Output the (X, Y) coordinate of the center of the cell containing the given text.  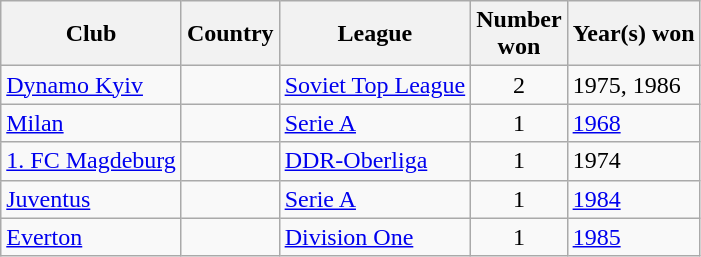
Juventus (92, 199)
Numberwon (519, 34)
1985 (634, 237)
DDR-Oberliga (375, 161)
Club (92, 34)
Dynamo Kyiv (92, 85)
1968 (634, 123)
Everton (92, 237)
Country (230, 34)
2 (519, 85)
1974 (634, 161)
1. FC Magdeburg (92, 161)
League (375, 34)
Milan (92, 123)
1975, 1986 (634, 85)
Year(s) won (634, 34)
Soviet Top League (375, 85)
Division One (375, 237)
1984 (634, 199)
